Return (X, Y) of the center of cell containing provided text 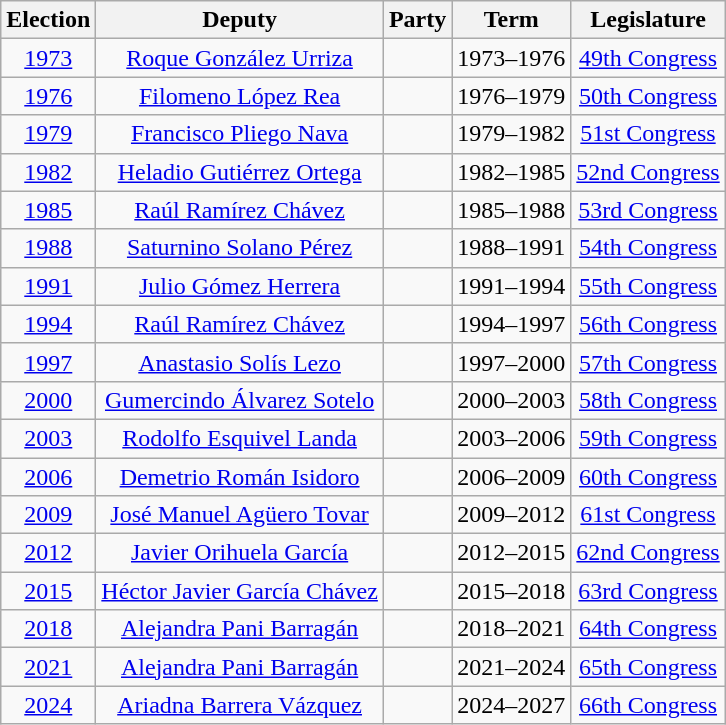
Francisco Pliego Nava (240, 134)
1991 (48, 286)
Gumercindo Álvarez Sotelo (240, 400)
1985–1988 (512, 210)
58th Congress (648, 400)
57th Congress (648, 362)
1976–1979 (512, 96)
2009 (48, 515)
49th Congress (648, 58)
60th Congress (648, 477)
2012 (48, 553)
2003–2006 (512, 438)
50th Congress (648, 96)
64th Congress (648, 629)
Ariadna Barrera Vázquez (240, 705)
1979 (48, 134)
Saturnino Solano Pérez (240, 248)
Rodolfo Esquivel Landa (240, 438)
Julio Gómez Herrera (240, 286)
Roque González Urriza (240, 58)
2000–2003 (512, 400)
2021–2024 (512, 667)
51st Congress (648, 134)
2009–2012 (512, 515)
1982 (48, 172)
2006 (48, 477)
Anastasio Solís Lezo (240, 362)
62nd Congress (648, 553)
56th Congress (648, 324)
59th Congress (648, 438)
55th Congress (648, 286)
52nd Congress (648, 172)
1985 (48, 210)
2000 (48, 400)
2018–2021 (512, 629)
53rd Congress (648, 210)
2015 (48, 591)
1994 (48, 324)
1988–1991 (512, 248)
2024 (48, 705)
54th Congress (648, 248)
Héctor Javier García Chávez (240, 591)
1997 (48, 362)
Heladio Gutiérrez Ortega (240, 172)
2012–2015 (512, 553)
1973–1976 (512, 58)
1982–1985 (512, 172)
2006–2009 (512, 477)
1976 (48, 96)
2021 (48, 667)
61st Congress (648, 515)
Demetrio Román Isidoro (240, 477)
66th Congress (648, 705)
1991–1994 (512, 286)
Deputy (240, 20)
2018 (48, 629)
Javier Orihuela García (240, 553)
65th Congress (648, 667)
Filomeno López Rea (240, 96)
Party (417, 20)
2024–2027 (512, 705)
2003 (48, 438)
1973 (48, 58)
1979–1982 (512, 134)
José Manuel Agüero Tovar (240, 515)
Term (512, 20)
Election (48, 20)
1994–1997 (512, 324)
2015–2018 (512, 591)
1997–2000 (512, 362)
63rd Congress (648, 591)
1988 (48, 248)
Legislature (648, 20)
